Scan for the cell matching the given text and deliver its [X, Y] coordinate at center. 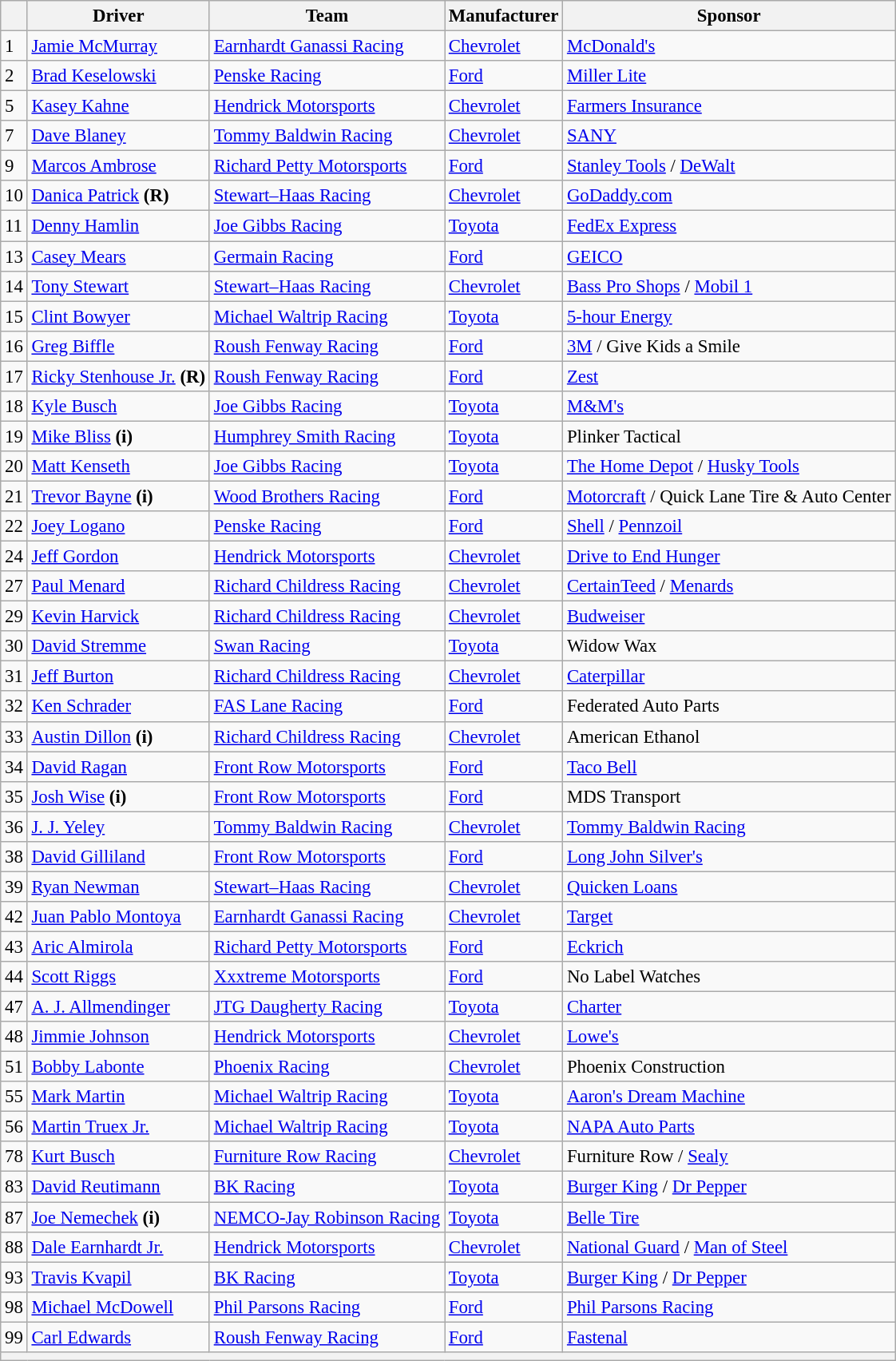
30 [14, 646]
JTG Daugherty Racing [327, 1007]
Bobby Labonte [118, 1067]
9 [14, 166]
Paul Menard [118, 586]
Josh Wise (i) [118, 796]
Furniture Row / Sealy [729, 1157]
Widow Wax [729, 646]
National Guard / Man of Steel [729, 1247]
Phoenix Construction [729, 1067]
David Ragan [118, 767]
Charter [729, 1007]
Scott Riggs [118, 977]
Caterpillar [729, 677]
McDonald's [729, 46]
21 [14, 496]
No Label Watches [729, 977]
7 [14, 136]
Eckrich [729, 946]
Travis Kvapil [118, 1277]
78 [14, 1157]
Michael McDowell [118, 1307]
Bass Pro Shops / Mobil 1 [729, 286]
5 [14, 106]
Stanley Tools / DeWalt [729, 166]
42 [14, 917]
44 [14, 977]
Swan Racing [327, 646]
Casey Mears [118, 256]
Carl Edwards [118, 1337]
47 [14, 1007]
SANY [729, 136]
Jeff Gordon [118, 557]
87 [14, 1217]
American Ethanol [729, 736]
Federated Auto Parts [729, 707]
Team [327, 16]
CertainTeed / Menards [729, 586]
GEICO [729, 256]
Ryan Newman [118, 887]
NAPA Auto Parts [729, 1127]
Joe Nemechek (i) [118, 1217]
31 [14, 677]
Dale Earnhardt Jr. [118, 1247]
18 [14, 407]
19 [14, 436]
38 [14, 857]
Brad Keselowski [118, 76]
48 [14, 1037]
36 [14, 827]
10 [14, 196]
Matt Kenseth [118, 466]
32 [14, 707]
Miller Lite [729, 76]
Juan Pablo Montoya [118, 917]
Ken Schrader [118, 707]
Germain Racing [327, 256]
Wood Brothers Racing [327, 496]
Mike Bliss (i) [118, 436]
A. J. Allmendinger [118, 1007]
24 [14, 557]
2 [14, 76]
98 [14, 1307]
MDS Transport [729, 796]
Humphrey Smith Racing [327, 436]
56 [14, 1127]
Farmers Insurance [729, 106]
Kyle Busch [118, 407]
Kevin Harvick [118, 617]
Sponsor [729, 16]
GoDaddy.com [729, 196]
Greg Biffle [118, 346]
The Home Depot / Husky Tools [729, 466]
34 [14, 767]
Drive to End Hunger [729, 557]
Jeff Burton [118, 677]
FedEx Express [729, 226]
14 [14, 286]
Driver [118, 16]
Xxxtreme Motorsports [327, 977]
Long John Silver's [729, 857]
NEMCO-Jay Robinson Racing [327, 1217]
35 [14, 796]
88 [14, 1247]
Quicken Loans [729, 887]
Clint Bowyer [118, 316]
Trevor Bayne (i) [118, 496]
Budweiser [729, 617]
55 [14, 1097]
99 [14, 1337]
43 [14, 946]
83 [14, 1187]
Kasey Kahne [118, 106]
Mark Martin [118, 1097]
29 [14, 617]
27 [14, 586]
Zest [729, 376]
David Reutimann [118, 1187]
39 [14, 887]
5-hour Energy [729, 316]
Aric Almirola [118, 946]
Furniture Row Racing [327, 1157]
16 [14, 346]
Marcos Ambrose [118, 166]
Plinker Tactical [729, 436]
Joey Logano [118, 526]
Manufacturer [503, 16]
Jamie McMurray [118, 46]
Danica Patrick (R) [118, 196]
Motorcraft / Quick Lane Tire & Auto Center [729, 496]
Fastenal [729, 1337]
M&M's [729, 407]
17 [14, 376]
Target [729, 917]
Lowe's [729, 1037]
33 [14, 736]
Martin Truex Jr. [118, 1127]
Aaron's Dream Machine [729, 1097]
David Stremme [118, 646]
Dave Blaney [118, 136]
Taco Bell [729, 767]
Shell / Pennzoil [729, 526]
Phoenix Racing [327, 1067]
J. J. Yeley [118, 827]
Kurt Busch [118, 1157]
51 [14, 1067]
93 [14, 1277]
Denny Hamlin [118, 226]
FAS Lane Racing [327, 707]
Belle Tire [729, 1217]
David Gilliland [118, 857]
13 [14, 256]
Austin Dillon (i) [118, 736]
Ricky Stenhouse Jr. (R) [118, 376]
3M / Give Kids a Smile [729, 346]
11 [14, 226]
20 [14, 466]
Jimmie Johnson [118, 1037]
15 [14, 316]
1 [14, 46]
22 [14, 526]
Tony Stewart [118, 286]
